Output the (X, Y) coordinate of the center of the cell containing the given text.  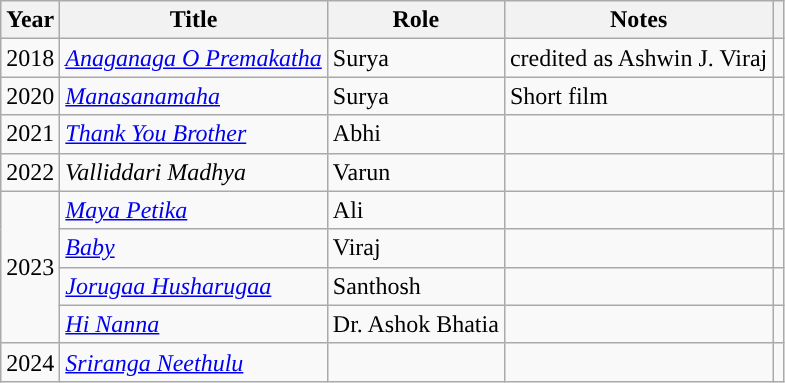
Thank You Brother (194, 134)
2018 (30, 58)
credited as Ashwin J. Viraj (638, 58)
2023 (30, 267)
Viraj (416, 248)
Abhi (416, 134)
2020 (30, 96)
Sriranga Neethulu (194, 362)
Maya Petika (194, 210)
Short film (638, 96)
Ali (416, 210)
2021 (30, 134)
Anaganaga O Premakatha (194, 58)
2024 (30, 362)
Manasanamaha (194, 96)
Valliddari Madhya (194, 172)
Year (30, 20)
Baby (194, 248)
Role (416, 20)
Title (194, 20)
2022 (30, 172)
Santhosh (416, 286)
Hi Nanna (194, 324)
Dr. Ashok Bhatia (416, 324)
Notes (638, 20)
Varun (416, 172)
Jorugaa Husharugaa (194, 286)
